Extract the [x, y] coordinate from the center of the cell holding the provided text.  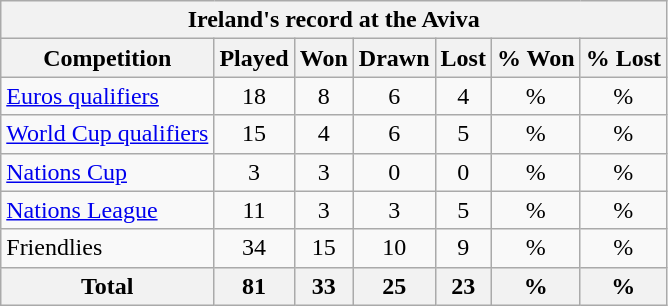
Nations Cup [108, 172]
25 [394, 286]
Total [108, 286]
8 [324, 96]
Euros qualifiers [108, 96]
81 [254, 286]
9 [463, 248]
33 [324, 286]
34 [254, 248]
Competition [108, 58]
Nations League [108, 210]
10 [394, 248]
11 [254, 210]
Lost [463, 58]
23 [463, 286]
World Cup qualifiers [108, 134]
Won [324, 58]
Played [254, 58]
Drawn [394, 58]
18 [254, 96]
Friendlies [108, 248]
% Won [536, 58]
Ireland's record at the Aviva [334, 20]
% Lost [623, 58]
